Return (X, Y) of the center of cell containing provided text 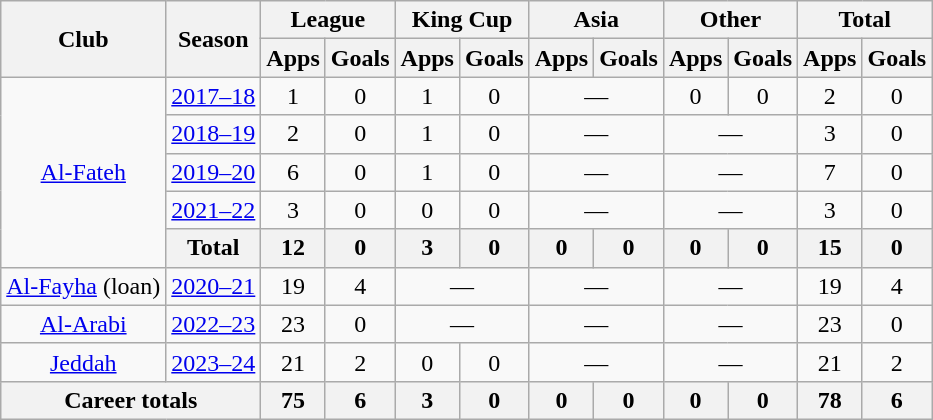
Al-Arabi (84, 324)
League (328, 20)
Asia (596, 20)
Club (84, 39)
2020–21 (214, 286)
75 (293, 400)
7 (830, 172)
Career totals (131, 400)
Season (214, 39)
Other (730, 20)
2019–20 (214, 172)
King Cup (462, 20)
15 (830, 248)
2017–18 (214, 96)
2018–19 (214, 134)
Al-Fayha (loan) (84, 286)
2021–22 (214, 210)
Jeddah (84, 362)
78 (830, 400)
12 (293, 248)
2022–23 (214, 324)
Al-Fateh (84, 172)
2023–24 (214, 362)
